Capture the cell that displays the provided text and extract its (x, y) central coordinate. 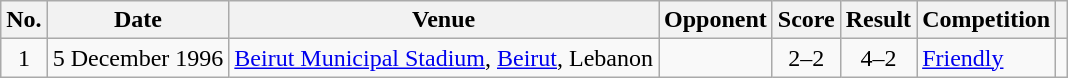
Opponent (715, 20)
No. (24, 20)
4–2 (878, 58)
Friendly (986, 58)
Result (878, 20)
Score (806, 20)
1 (24, 58)
Venue (444, 20)
5 December 1996 (138, 58)
Date (138, 20)
Competition (986, 20)
Beirut Municipal Stadium, Beirut, Lebanon (444, 58)
2–2 (806, 58)
